Return (x, y) of the center of cell containing provided text 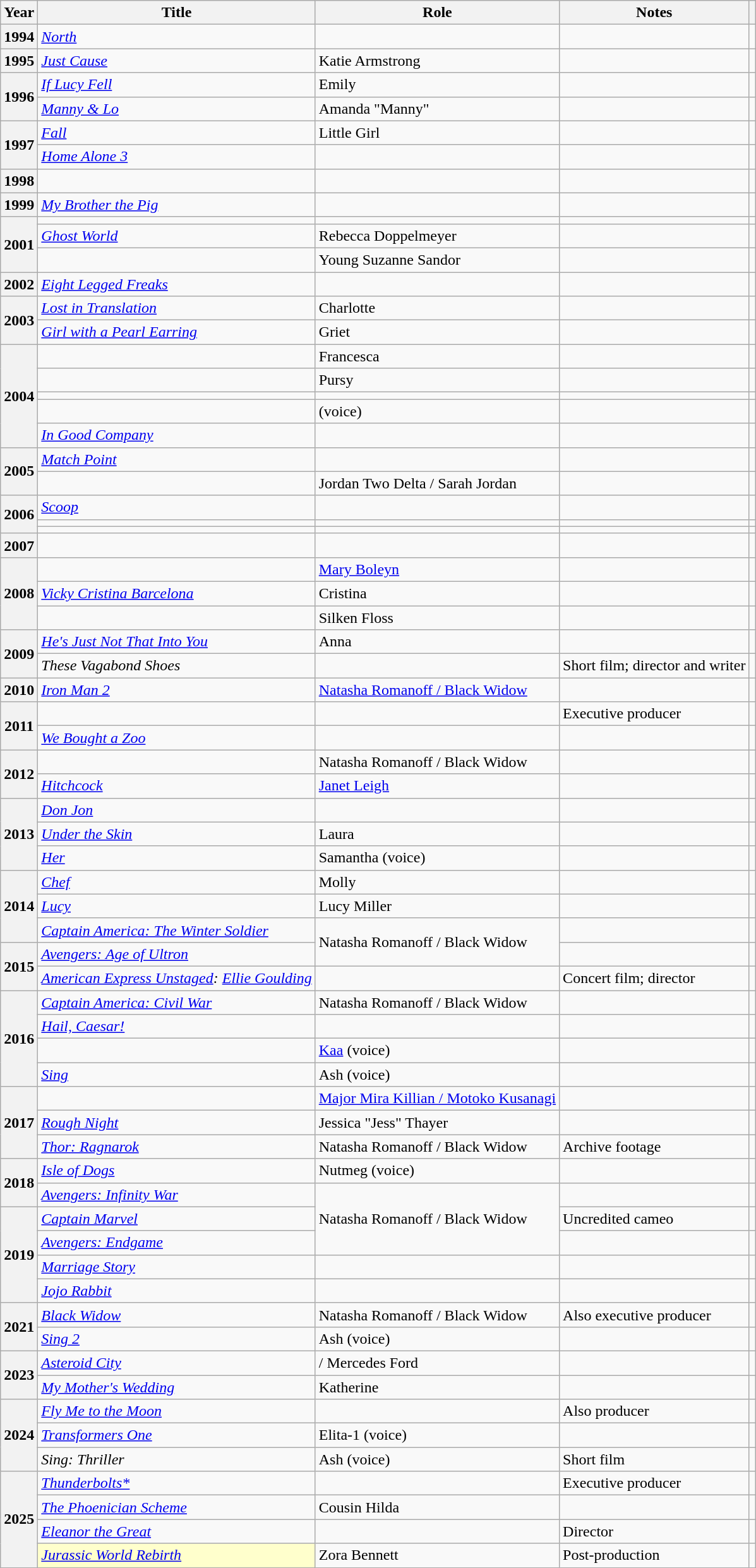
Don Jon (177, 810)
2006 (19, 514)
Black Widow (177, 1315)
2016 (19, 1039)
2004 (19, 395)
In Good Company (177, 435)
Uncredited cameo (654, 1219)
Thunderbolts* (177, 1483)
Jessica "Jess" Thayer (437, 1123)
Home Alone 3 (177, 157)
Also producer (654, 1411)
He's Just Not That Into You (177, 642)
Concert film; director (654, 978)
2010 (19, 690)
Katie Armstrong (437, 61)
Transformers One (177, 1435)
1997 (19, 145)
Ghost World (177, 236)
Avengers: Infinity War (177, 1195)
Isle of Dogs (177, 1171)
2014 (19, 906)
Avengers: Age of Ultron (177, 954)
Avengers: Endgame (177, 1243)
Manny & Lo (177, 109)
Vicky Cristina Barcelona (177, 593)
Jordan Two Delta / Sarah Jordan (437, 483)
2015 (19, 966)
Molly (437, 882)
These Vagabond Shoes (177, 666)
2011 (19, 726)
Hail, Caesar! (177, 1027)
Pursy (437, 380)
Cousin Hilda (437, 1507)
2007 (19, 545)
North (177, 37)
Young Suzanne Sandor (437, 260)
Cristina (437, 593)
Anna (437, 642)
Janet Leigh (437, 786)
1998 (19, 181)
Also executive producer (654, 1315)
Lucy Miller (437, 906)
(voice) (437, 411)
Fly Me to the Moon (177, 1411)
Charlotte (437, 308)
Asteroid City (177, 1363)
Eleanor the Great (177, 1531)
1999 (19, 205)
2018 (19, 1183)
Laura (437, 834)
Marriage Story (177, 1267)
Major Mira Killian / Motoko Kusanagi (437, 1099)
Year (19, 13)
2013 (19, 834)
Short film; director and writer (654, 666)
2012 (19, 774)
2002 (19, 284)
Jurassic World Rebirth (177, 1555)
The Phoenician Scheme (177, 1507)
Zora Bennett (437, 1555)
Jojo Rabbit (177, 1291)
Eight Legged Freaks (177, 284)
Hitchcock (177, 786)
Lost in Translation (177, 308)
2003 (19, 320)
Archive footage (654, 1147)
Match Point (177, 459)
My Brother the Pig (177, 205)
Chef (177, 882)
Francesca (437, 356)
2024 (19, 1435)
2009 (19, 654)
Notes (654, 13)
Captain America: The Winter Soldier (177, 930)
2019 (19, 1255)
Emily (437, 85)
Griet (437, 332)
Just Cause (177, 61)
Short film (654, 1459)
Thor: Ragnarok (177, 1147)
2021 (19, 1327)
Under the Skin (177, 834)
2017 (19, 1123)
Rebecca Doppelmeyer (437, 236)
If Lucy Fell (177, 85)
2005 (19, 471)
We Bought a Zoo (177, 738)
2008 (19, 593)
Title (177, 13)
Lucy (177, 906)
Amanda "Manny" (437, 109)
Scoop (177, 507)
Director (654, 1531)
Fall (177, 133)
1996 (19, 97)
Role (437, 13)
Captain Marvel (177, 1219)
Mary Boleyn (437, 569)
Sing: Thriller (177, 1459)
1995 (19, 61)
Elita-1 (voice) (437, 1435)
American Express Unstaged: Ellie Goulding (177, 978)
/ Mercedes Ford (437, 1363)
2025 (19, 1519)
Captain America: Civil War (177, 1003)
Iron Man 2 (177, 690)
Her (177, 858)
My Mother's Wedding (177, 1387)
Nutmeg (voice) (437, 1171)
Silken Floss (437, 617)
2023 (19, 1375)
Little Girl (437, 133)
Samantha (voice) (437, 858)
Girl with a Pearl Earring (177, 332)
Rough Night (177, 1123)
Sing (177, 1075)
2001 (19, 244)
Sing 2 (177, 1339)
Katherine (437, 1387)
1994 (19, 37)
Post-production (654, 1555)
Kaa (voice) (437, 1051)
